Identify which cell holds the provided text, then report its (x, y) central coordinate. 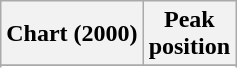
Peakposition (189, 34)
Chart (2000) (72, 34)
